Return (x, y) of the center of cell containing provided text 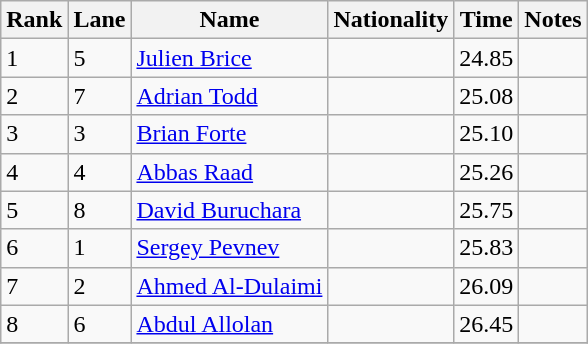
Rank (34, 20)
25.26 (486, 172)
Adrian Todd (230, 96)
Sergey Pevnev (230, 248)
Notes (553, 20)
Name (230, 20)
26.09 (486, 286)
Time (486, 20)
24.85 (486, 58)
Lane (100, 20)
Abdul Allolan (230, 324)
Ahmed Al-Dulaimi (230, 286)
Nationality (391, 20)
25.08 (486, 96)
Brian Forte (230, 134)
David Buruchara (230, 210)
26.45 (486, 324)
Abbas Raad (230, 172)
25.83 (486, 248)
25.10 (486, 134)
25.75 (486, 210)
Julien Brice (230, 58)
